Output the [X, Y] coordinate of the center of the cell containing the given text.  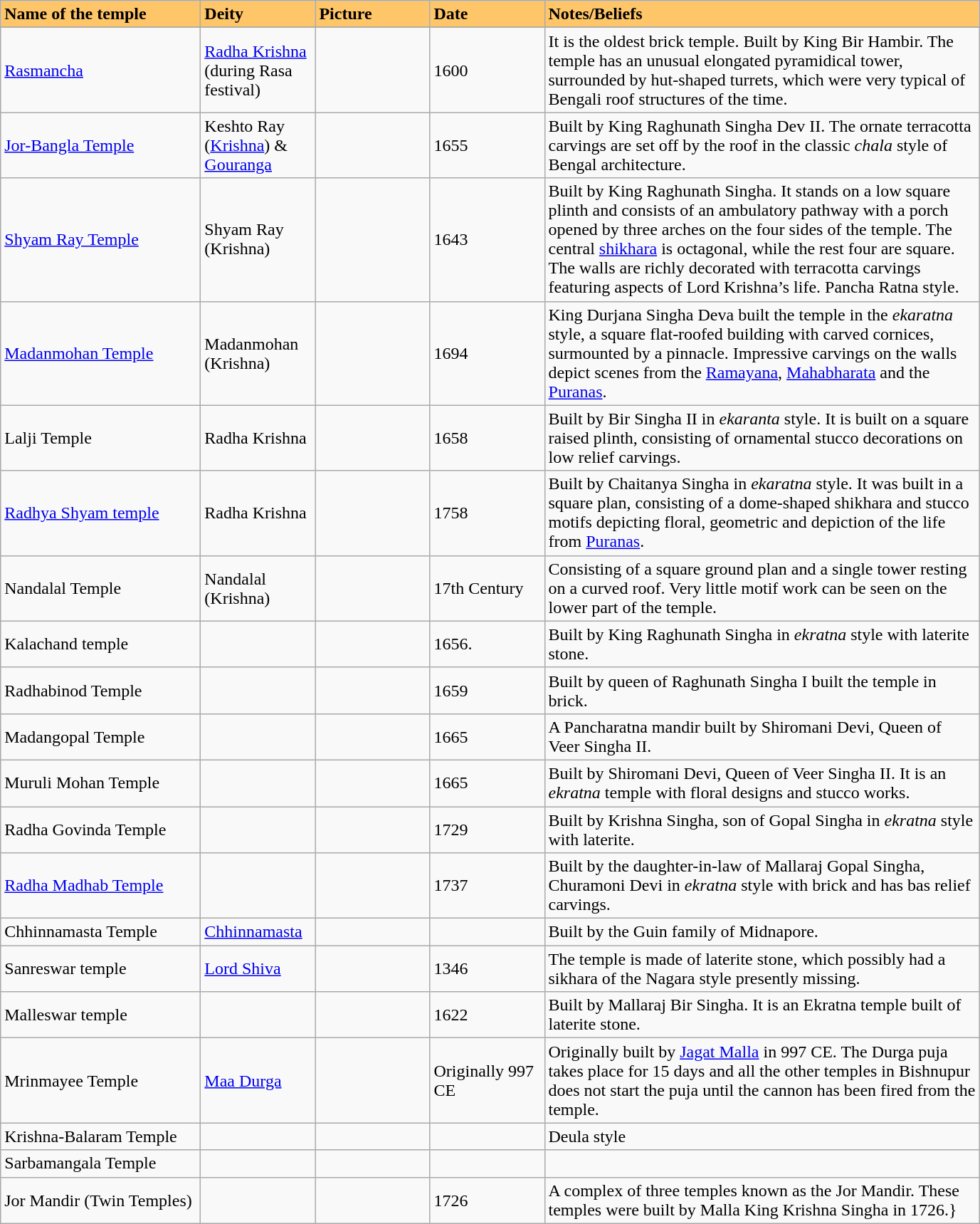
Radha Govinda Temple [101, 829]
Chhinnamasta Temple [101, 932]
Lalji Temple [101, 438]
Mrinmayee Temple [101, 1081]
Kalachand temple [101, 644]
Originally 997 CE [487, 1081]
1726 [487, 1201]
Muruli Mohan Temple [101, 783]
Shyam Ray (Krishna) [258, 239]
Jor Mandir (Twin Temples) [101, 1201]
A Pancharatna mandir built by Shiromani Devi, Queen of Veer Singha II. [762, 736]
Radhya Shyam temple [101, 513]
17th Century [487, 588]
Jor-Bangla Temple [101, 145]
Built by queen of Raghunath Singha I built the temple in brick. [762, 691]
Built by Mallaraj Bir Singha. It is an Ekratna temple built of laterite stone. [762, 1015]
Madanmohan (Krishna) [258, 353]
Madangopal Temple [101, 736]
1622 [487, 1015]
Sanreswar temple [101, 968]
Krishna-Balaram Temple [101, 1136]
1656. [487, 644]
Built by Shiromani Devi, Queen of Veer Singha II. It is an ekratna temple with floral designs and stucco works. [762, 783]
Name of the temple [101, 14]
1694 [487, 353]
Shyam Ray Temple [101, 239]
Deity [258, 14]
Chhinnamasta [258, 932]
Built by the daughter-in-law of Mallaraj Gopal Singha, Churamoni Devi in ekratna style with brick and has bas relief carvings. [762, 886]
Rasmancha [101, 70]
Built by Bir Singha II in ekaranta style. It is built on a square raised plinth, consisting of ornamental stucco decorations on low relief carvings. [762, 438]
Built by King Raghunath Singha Dev II. The ornate terracotta carvings are set off by the roof in the classic chala style of Bengal architecture. [762, 145]
1600 [487, 70]
Date [487, 14]
Built by Krishna Singha, son of Gopal Singha in ekratna style with laterite. [762, 829]
Radhabinod Temple [101, 691]
Deula style [762, 1136]
Sarbamangala Temple [101, 1163]
Notes/Beliefs [762, 14]
1737 [487, 886]
1346 [487, 968]
1655 [487, 145]
Keshto Ray (Krishna) & Gouranga [258, 145]
Built by the Guin family of Midnapore. [762, 932]
Madanmohan Temple [101, 353]
Nandalal Temple [101, 588]
Built by King Raghunath Singha in ekratna style with laterite stone. [762, 644]
Radha Krishna (during Rasa festival) [258, 70]
1729 [487, 829]
Radha Madhab Temple [101, 886]
A complex of three temples known as the Jor Mandir. These temples were built by Malla King Krishna Singha in 1726.} [762, 1201]
1643 [487, 239]
1659 [487, 691]
1758 [487, 513]
Picture [373, 14]
Maa Durga [258, 1081]
The temple is made of laterite stone, which possibly had a sikhara of the Nagara style presently missing. [762, 968]
Nandalal (Krishna) [258, 588]
Lord Shiva [258, 968]
Malleswar temple [101, 1015]
1658 [487, 438]
Consisting of a square ground plan and a single tower resting on a curved roof. Very little motif work can be seen on the lower part of the temple. [762, 588]
